Identify which cell holds the provided text, then report its [x, y] central coordinate. 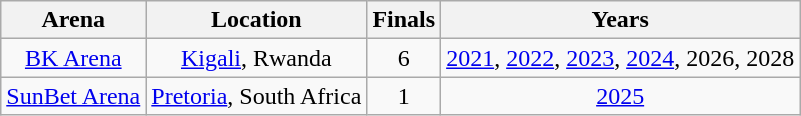
Location [256, 20]
2021, 2022, 2023, 2024, 2026, 2028 [620, 58]
1 [404, 96]
Arena [74, 20]
Finals [404, 20]
2025 [620, 96]
6 [404, 58]
Pretoria, South Africa [256, 96]
SunBet Arena [74, 96]
BK Arena [74, 58]
Kigali, Rwanda [256, 58]
Years [620, 20]
